Output the (x, y) coordinate of the center of the cell containing the given text.  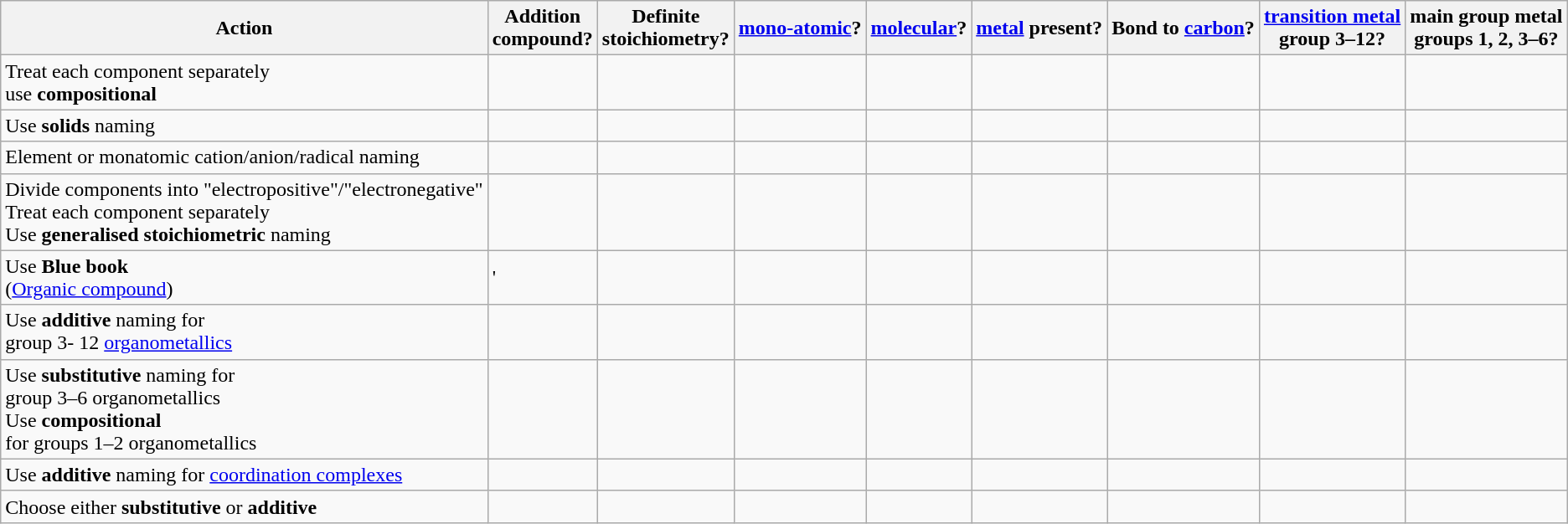
Definitestoichiometry? (665, 28)
' (543, 278)
Use substitutive naming forgroup 3–6 organometallicsUse compositionalfor groups 1–2 organometallics (245, 408)
Action (245, 28)
Use Blue book(Organic compound) (245, 278)
molecular? (919, 28)
mono-atomic? (800, 28)
metal present? (1039, 28)
Additioncompound? (543, 28)
Element or monatomic cation/anion/radical naming (245, 157)
Treat each component separatelyuse compositional (245, 82)
Use solids naming (245, 126)
Divide components into "electropositive"/"electronegative"Treat each component separatelyUse generalised stoichiometric naming (245, 212)
Use additive naming for coordination complexes (245, 475)
Bond to carbon? (1184, 28)
Use additive naming forgroup 3- 12 organometallics (245, 331)
Choose either substitutive or additive (245, 506)
transition metalgroup 3–12? (1332, 28)
main group metalgroups 1, 2, 3–6? (1486, 28)
